Pinpoint the cell where the given text exists, returning its (X, Y) midpoint coordinate. 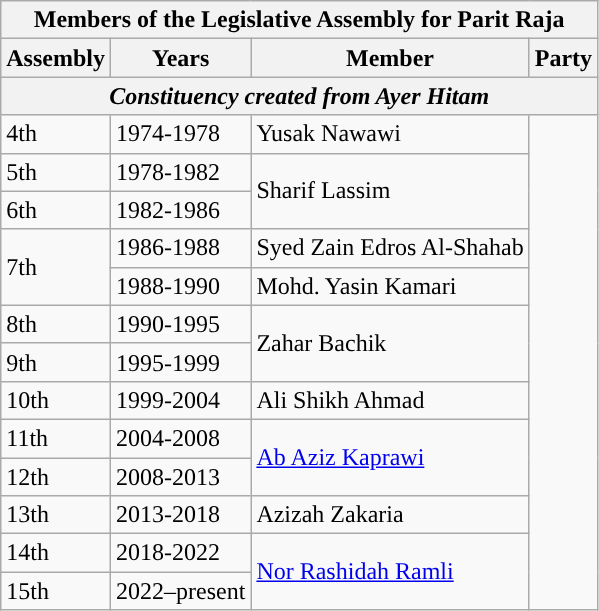
1990-1995 (180, 324)
Nor Rashidah Ramli (390, 572)
Members of the Legislative Assembly for Parit Raja (300, 20)
Syed Zain Edros Al-Shahab (390, 248)
7th (56, 267)
2013-2018 (180, 515)
Member (390, 58)
4th (56, 134)
13th (56, 515)
Zahar Bachik (390, 343)
1999-2004 (180, 400)
Years (180, 58)
1988-1990 (180, 286)
2022–present (180, 591)
Constituency created from Ayer Hitam (300, 96)
Party (563, 58)
Assembly (56, 58)
1982-1986 (180, 210)
Ab Aziz Kaprawi (390, 457)
14th (56, 553)
11th (56, 438)
15th (56, 591)
1995-1999 (180, 362)
10th (56, 400)
9th (56, 362)
2018-2022 (180, 553)
5th (56, 172)
2008-2013 (180, 477)
1974-1978 (180, 134)
Azizah Zakaria (390, 515)
Ali Shikh Ahmad (390, 400)
1986-1988 (180, 248)
6th (56, 210)
Sharif Lassim (390, 191)
8th (56, 324)
12th (56, 477)
1978-1982 (180, 172)
Mohd. Yasin Kamari (390, 286)
Yusak Nawawi (390, 134)
2004-2008 (180, 438)
